For the text-containing cell, return its midpoint in [x, y] coordinate format. 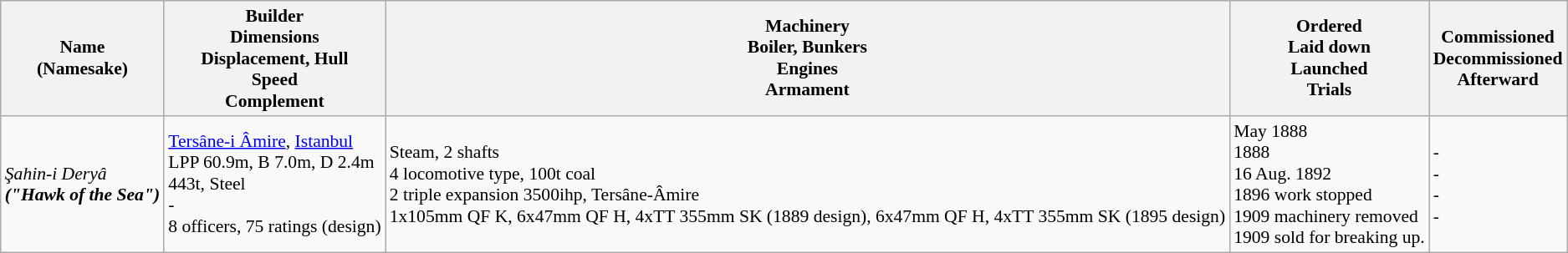
Şahin-i Deryâ("Hawk of the Sea") [82, 184]
Name(Namesake) [82, 58]
CommissionedDecommissionedAfterward [1499, 58]
BuilderDimensionsDisplacement, HullSpeedComplement [274, 58]
May 1888188816 Aug. 18921896 work stopped1909 machinery removed1909 sold for breaking up. [1330, 184]
OrderedLaid downLaunchedTrials [1330, 58]
Tersâne-i Âmire, IstanbulLPP 60.9m, B 7.0m, D 2.4m443t, Steel-8 officers, 75 ratings (design) [274, 184]
---- [1499, 184]
MachineryBoiler, BunkersEnginesArmament [808, 58]
